Detect which cell encompasses the target text, then output its (x, y) center coordinate. 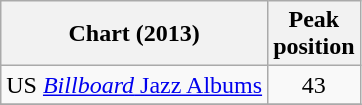
Chart (2013) (134, 34)
US Billboard Jazz Albums (134, 85)
43 (314, 85)
Peakposition (314, 34)
